Locate the cell with the specified text and output its [x, y] center coordinate. 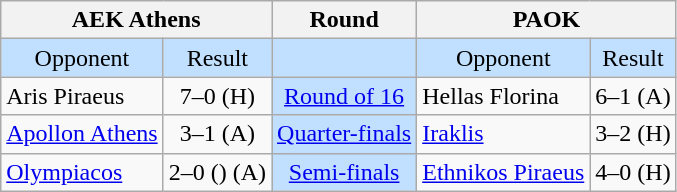
Olympiacos [82, 172]
Ethnikos Piraeus [504, 172]
6–1 (A) [633, 96]
Apollon Athens [82, 134]
2–0 () (A) [217, 172]
3–2 (H) [633, 134]
Round of 16 [344, 96]
Quarter-finals [344, 134]
3–1 (A) [217, 134]
Round [344, 20]
Aris Piraeus [82, 96]
Iraklis [504, 134]
AEK Athens [136, 20]
7–0 (H) [217, 96]
Semi-finals [344, 172]
PAOK [546, 20]
Hellas Florina [504, 96]
4–0 (H) [633, 172]
